From the cell containing the given text, extract its center point as [X, Y] coordinate. 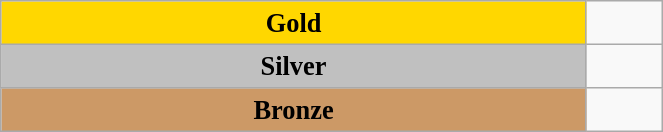
Gold [294, 22]
Bronze [294, 109]
Silver [294, 66]
